Search for the cell housing the specified text and yield its [x, y] center coordinate. 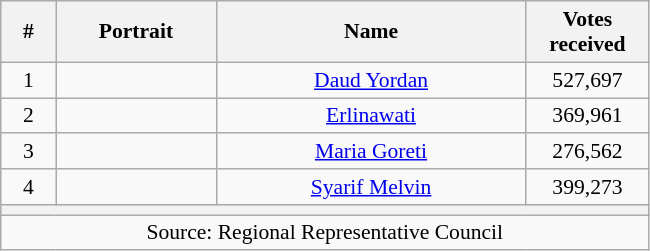
Syarif Melvin [371, 187]
Votes received [588, 32]
Maria Goreti [371, 152]
527,697 [588, 80]
Portrait [136, 32]
4 [28, 187]
276,562 [588, 152]
3 [28, 152]
Daud Yordan [371, 80]
Source: Regional Representative Council [325, 233]
369,961 [588, 116]
Name [371, 32]
399,273 [588, 187]
2 [28, 116]
1 [28, 80]
# [28, 32]
Erlinawati [371, 116]
